Identify which cell holds the provided text, then report its (x, y) central coordinate. 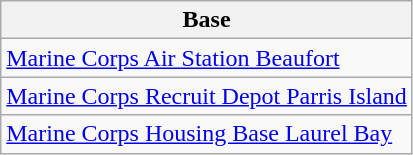
Marine Corps Air Station Beaufort (207, 58)
Marine Corps Recruit Depot Parris Island (207, 96)
Base (207, 20)
Marine Corps Housing Base Laurel Bay (207, 134)
